Extract the [x, y] coordinate from the center of the cell holding the provided text.  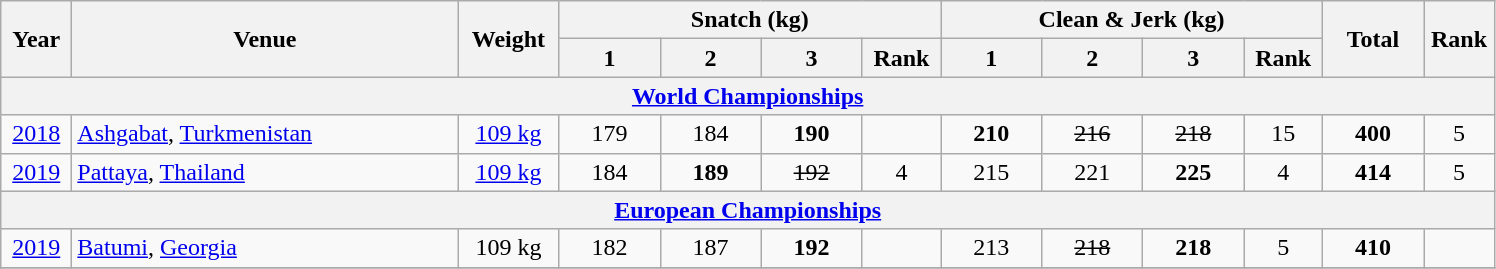
2018 [36, 134]
414 [1372, 172]
215 [992, 172]
Year [36, 39]
216 [1092, 134]
189 [710, 172]
European Championships [748, 210]
182 [610, 248]
Weight [508, 39]
Pattaya, Thailand [265, 172]
225 [1194, 172]
213 [992, 248]
Total [1372, 39]
187 [710, 248]
15 [1284, 134]
410 [1372, 248]
Batumi, Georgia [265, 248]
Snatch (kg) [750, 20]
400 [1372, 134]
179 [610, 134]
Ashgabat, Turkmenistan [265, 134]
221 [1092, 172]
210 [992, 134]
190 [812, 134]
Venue [265, 39]
Clean & Jerk (kg) [1132, 20]
World Championships [748, 96]
